Determine the (x, y) coordinate at the center of the cell enclosing the given text.  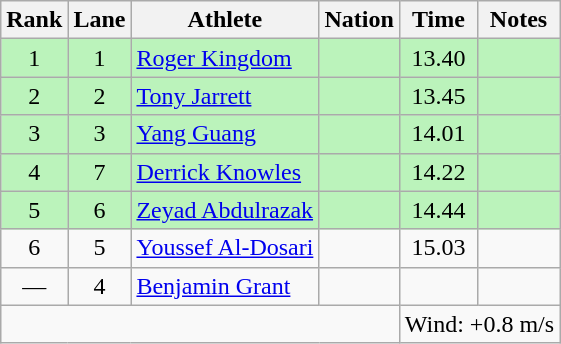
Youssef Al-Dosari (225, 248)
Time (438, 20)
Derrick Knowles (225, 172)
13.45 (438, 96)
14.44 (438, 210)
— (34, 286)
Benjamin Grant (225, 286)
Nation (359, 20)
Athlete (225, 20)
Tony Jarrett (225, 96)
Lane (100, 20)
Wind: +0.8 m/s (479, 324)
13.40 (438, 58)
15.03 (438, 248)
Roger Kingdom (225, 58)
Notes (518, 20)
Yang Guang (225, 134)
Rank (34, 20)
14.01 (438, 134)
Zeyad Abdulrazak (225, 210)
7 (100, 172)
14.22 (438, 172)
